Search for the cell housing the specified text and yield its (X, Y) center coordinate. 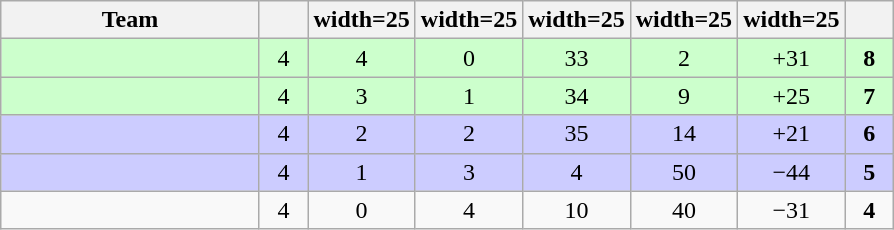
5 (870, 172)
40 (684, 210)
7 (870, 96)
10 (576, 210)
+31 (792, 58)
+25 (792, 96)
8 (870, 58)
−31 (792, 210)
35 (576, 134)
−44 (792, 172)
34 (576, 96)
+21 (792, 134)
14 (684, 134)
6 (870, 134)
9 (684, 96)
33 (576, 58)
50 (684, 172)
Team (130, 20)
